From the cell containing the given text, extract its center point as (x, y) coordinate. 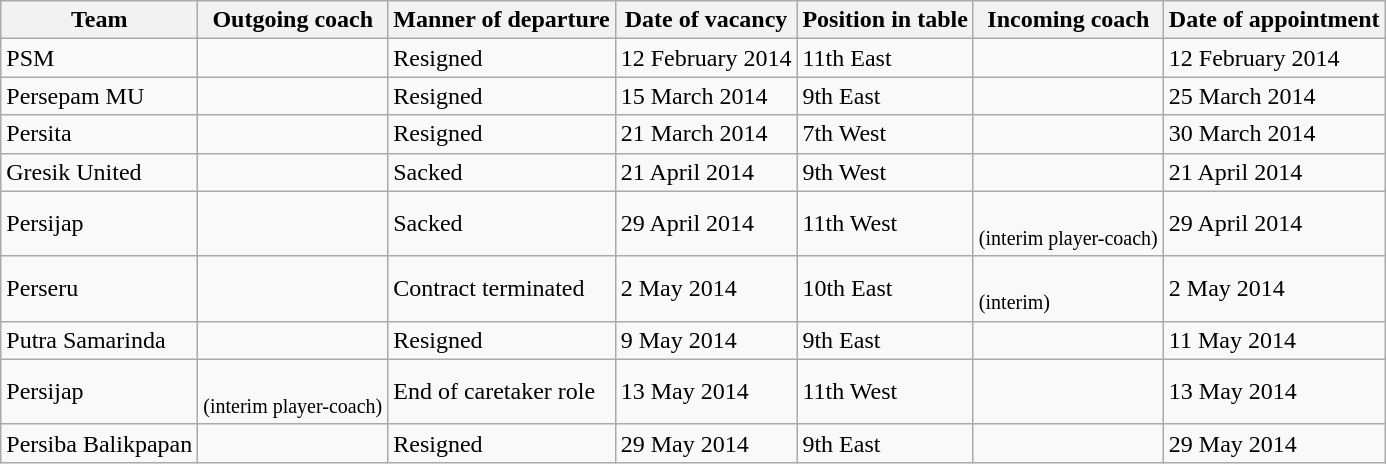
11th East (885, 58)
Persiba Balikpapan (100, 443)
Persita (100, 134)
25 March 2014 (1274, 96)
Outgoing coach (293, 20)
Date of appointment (1274, 20)
Gresik United (100, 172)
15 March 2014 (706, 96)
Position in table (885, 20)
Team (100, 20)
Date of vacancy (706, 20)
Putra Samarinda (100, 340)
30 March 2014 (1274, 134)
11 May 2014 (1274, 340)
Perseru (100, 288)
(interim) (1068, 288)
9 May 2014 (706, 340)
Incoming coach (1068, 20)
Manner of departure (502, 20)
21 March 2014 (706, 134)
9th West (885, 172)
PSM (100, 58)
End of caretaker role (502, 392)
Contract terminated (502, 288)
Persepam MU (100, 96)
7th West (885, 134)
10th East (885, 288)
